From the cell containing the given text, extract its center point as (x, y) coordinate. 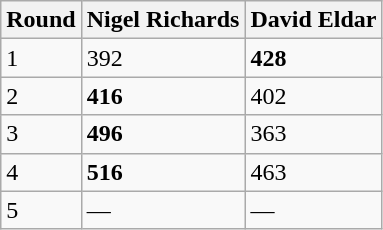
1 (41, 58)
363 (314, 134)
392 (163, 58)
463 (314, 172)
2 (41, 96)
David Eldar (314, 20)
5 (41, 210)
3 (41, 134)
Nigel Richards (163, 20)
Round (41, 20)
416 (163, 96)
428 (314, 58)
4 (41, 172)
516 (163, 172)
496 (163, 134)
402 (314, 96)
